Provide the [x, y] coordinate of the cell's center where the given text is located.  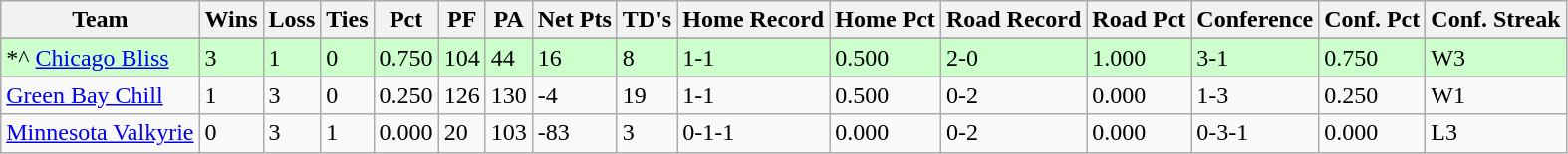
PA [508, 20]
1-3 [1255, 95]
8 [647, 58]
Home Record [753, 20]
103 [508, 133]
0-1-1 [753, 133]
Conf. Pct [1373, 20]
104 [462, 58]
0-3-1 [1255, 133]
W1 [1496, 95]
Team [100, 20]
Loss [292, 20]
20 [462, 133]
TD's [647, 20]
19 [647, 95]
1.000 [1140, 58]
Road Pct [1140, 20]
16 [574, 58]
W3 [1496, 58]
-83 [574, 133]
Net Pts [574, 20]
Home Pct [886, 20]
Conf. Streak [1496, 20]
*^ Chicago Bliss [100, 58]
Green Bay Chill [100, 95]
130 [508, 95]
Minnesota Valkyrie [100, 133]
2-0 [1013, 58]
44 [508, 58]
Wins [231, 20]
-4 [574, 95]
Ties [347, 20]
PF [462, 20]
Pct [406, 20]
Conference [1255, 20]
126 [462, 95]
3-1 [1255, 58]
L3 [1496, 133]
Road Record [1013, 20]
